Output the [X, Y] coordinate of the center of the cell containing the given text.  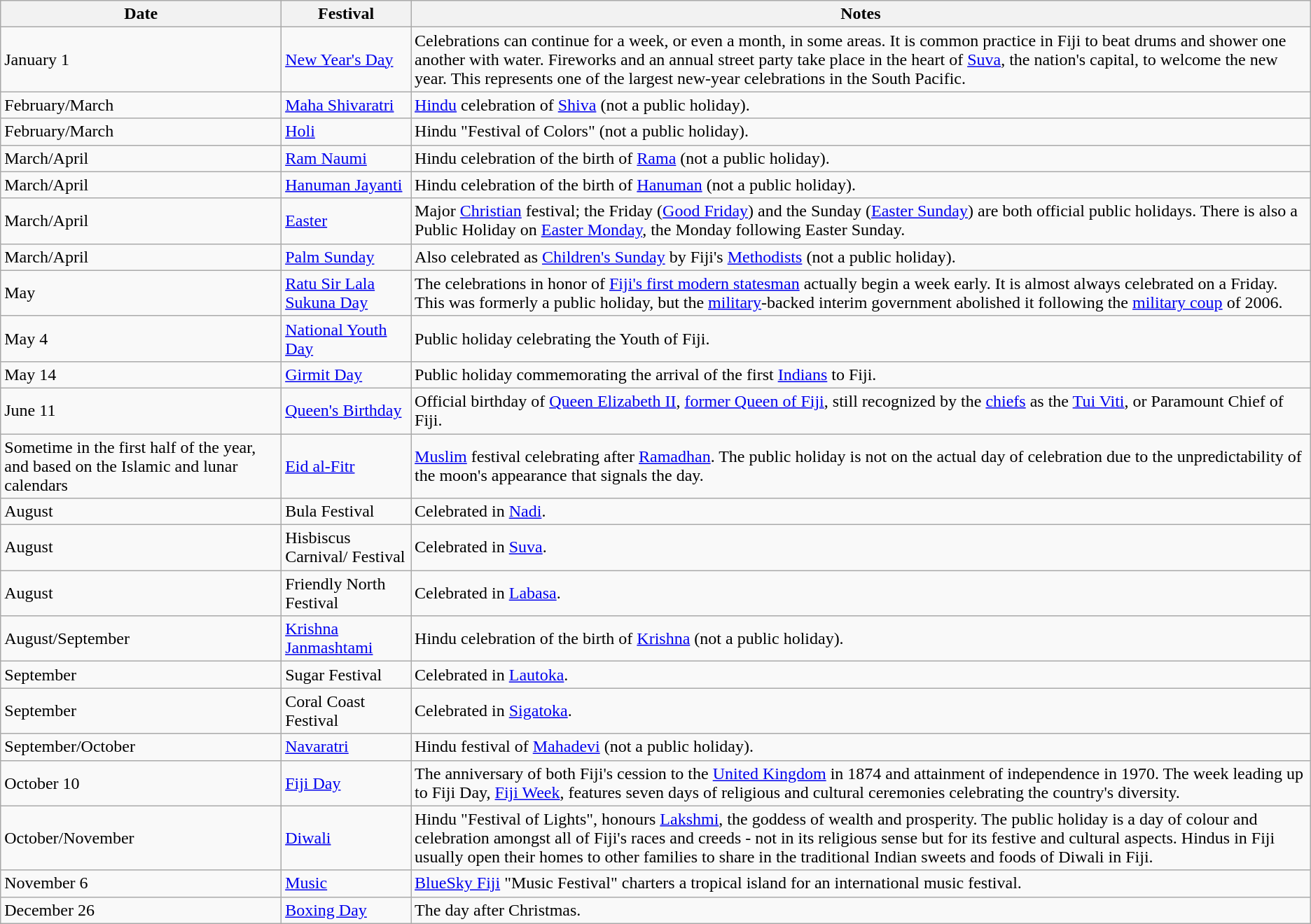
Music [346, 883]
Queen's Birthday [346, 410]
Easter [346, 221]
Eid al-Fitr [346, 466]
Bula Festival [346, 512]
May 4 [141, 339]
Public holiday commemorating the arrival of the first Indians to Fiji. [861, 374]
June 11 [141, 410]
Palm Sunday [346, 257]
November 6 [141, 883]
December 26 [141, 910]
Navaratri [346, 747]
Festival [346, 14]
Celebrated in Nadi. [861, 512]
Also celebrated as Children's Sunday by Fiji's Methodists (not a public holiday). [861, 257]
May [141, 293]
New Year's Day [346, 59]
Holi [346, 132]
Hindu celebration of Shiva (not a public holiday). [861, 105]
Hindu celebration of the birth of Hanuman (not a public holiday). [861, 185]
Diwali [346, 838]
Sugar Festival [346, 675]
August/September [141, 638]
Celebrated in Labasa. [861, 594]
BlueSky Fiji "Music Festival" charters a tropical island for an international music festival. [861, 883]
Girmit Day [346, 374]
Ram Naumi [346, 158]
Hindu "Festival of Colors" (not a public holiday). [861, 132]
National Youth Day [346, 339]
Hisbiscus Carnival/ Festival [346, 547]
Hindu celebration of the birth of Rama (not a public holiday). [861, 158]
Boxing Day [346, 910]
Celebrated in Lautoka. [861, 675]
Date [141, 14]
Hindu celebration of the birth of Krishna (not a public holiday). [861, 638]
Hindu festival of Mahadevi (not a public holiday). [861, 747]
October 10 [141, 783]
Coral Coast Festival [346, 711]
Hanuman Jayanti [346, 185]
The day after Christmas. [861, 910]
October/November [141, 838]
May 14 [141, 374]
September/October [141, 747]
Notes [861, 14]
Maha Shivaratri [346, 105]
Ratu Sir Lala Sukuna Day [346, 293]
Krishna Janmashtami [346, 638]
Public holiday celebrating the Youth of Fiji. [861, 339]
Celebrated in Sigatoka. [861, 711]
Sometime in the first half of the year, and based on the Islamic and lunar calendars [141, 466]
Official birthday of Queen Elizabeth II, former Queen of Fiji, still recognized by the chiefs as the Tui Viti, or Paramount Chief of Fiji. [861, 410]
January 1 [141, 59]
Celebrated in Suva. [861, 547]
Friendly North Festival [346, 594]
Fiji Day [346, 783]
